Extract the [x, y] coordinate from the center of the cell holding the provided text.  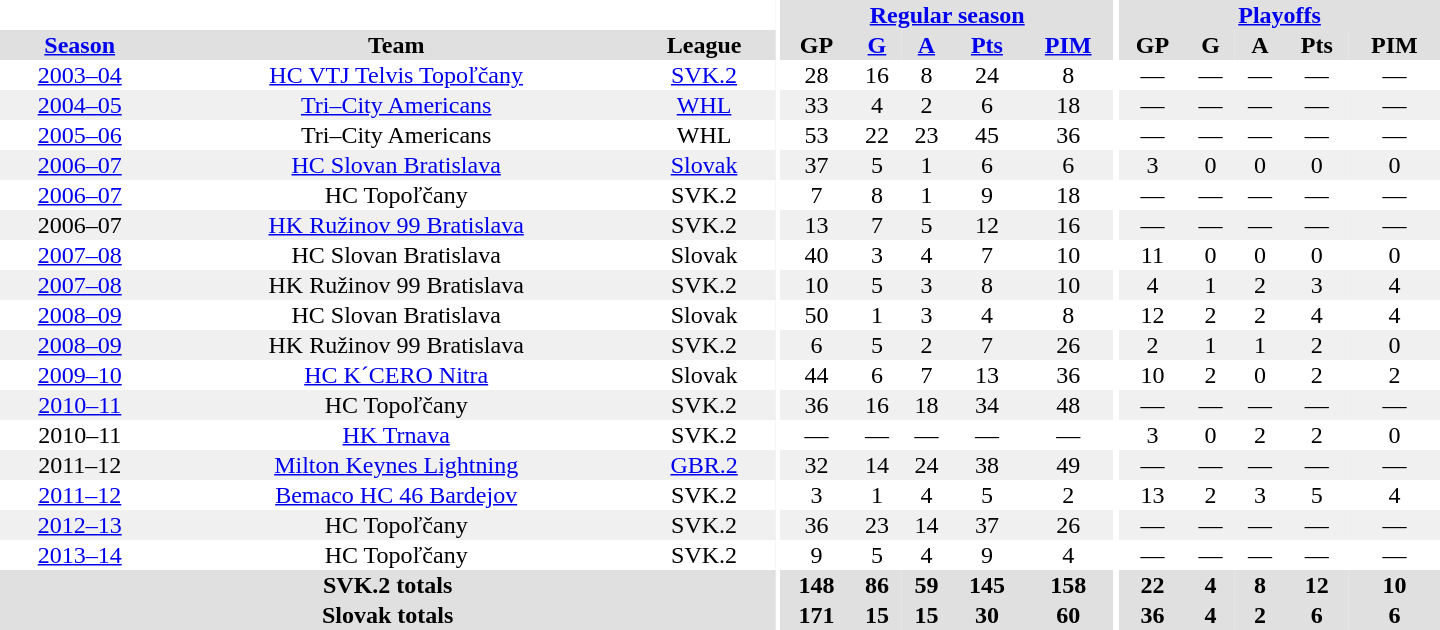
86 [876, 585]
11 [1152, 255]
Bemaco HC 46 Bardejov [396, 495]
33 [816, 105]
HC K´CERO Nitra [396, 375]
2005–06 [80, 135]
158 [1068, 585]
59 [926, 585]
38 [986, 465]
148 [816, 585]
Milton Keynes Lightning [396, 465]
League [704, 45]
30 [986, 615]
48 [1068, 405]
HK Trnava [396, 435]
SVK.2 totals [388, 585]
Team [396, 45]
GBR.2 [704, 465]
28 [816, 75]
44 [816, 375]
2012–13 [80, 525]
60 [1068, 615]
40 [816, 255]
171 [816, 615]
34 [986, 405]
32 [816, 465]
Slovak totals [388, 615]
Regular season [948, 15]
2013–14 [80, 555]
49 [1068, 465]
145 [986, 585]
Season [80, 45]
HC VTJ Telvis Topoľčany [396, 75]
45 [986, 135]
50 [816, 315]
Playoffs [1280, 15]
2009–10 [80, 375]
2004–05 [80, 105]
53 [816, 135]
2003–04 [80, 75]
